For the text-containing cell, return its midpoint in [x, y] coordinate format. 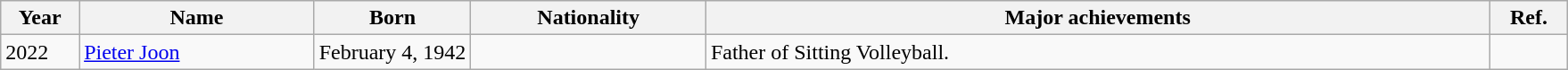
Born [392, 18]
Nationality [589, 18]
Year [40, 18]
2022 [40, 52]
February 4, 1942 [392, 52]
Name [197, 18]
Major achievements [1097, 18]
Father of Sitting Volleyball. [1097, 52]
Ref. [1529, 18]
Pieter Joon [197, 52]
